Determine the (x, y) coordinate at the center of the cell enclosing the given text.  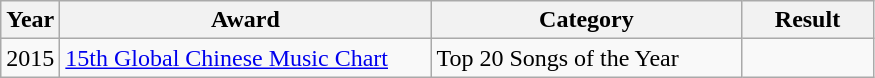
Award (246, 20)
Category (586, 20)
Year (30, 20)
15th Global Chinese Music Chart (246, 58)
2015 (30, 58)
Result (808, 20)
Top 20 Songs of the Year (586, 58)
